Extract the (x, y) coordinate from the center of the cell holding the provided text.  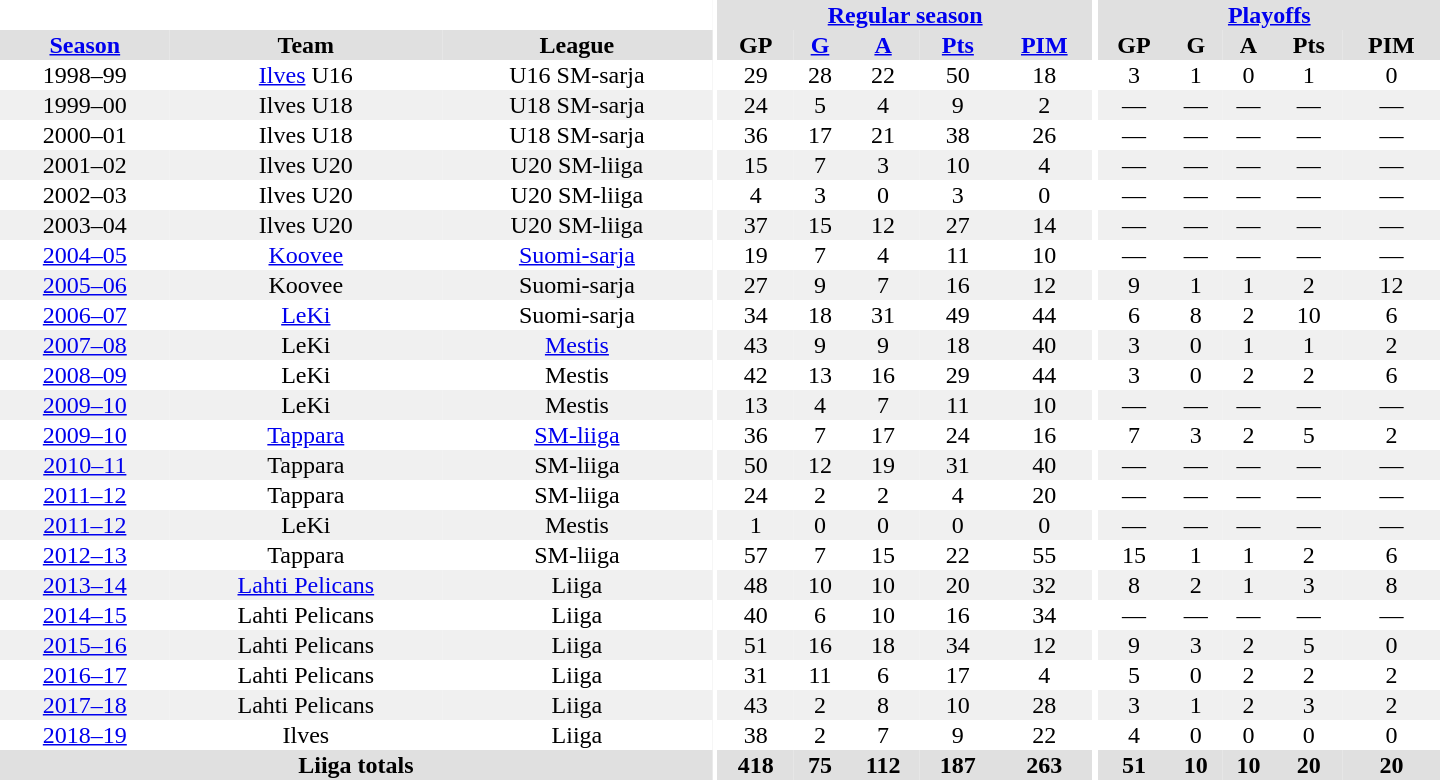
187 (958, 765)
Liiga totals (356, 765)
Season (85, 45)
2005–06 (85, 285)
Ilves U16 (306, 75)
2004–05 (85, 255)
2006–07 (85, 315)
75 (820, 765)
2000–01 (85, 135)
2003–04 (85, 225)
U16 SM-sarja (577, 75)
55 (1044, 555)
14 (1044, 225)
2010–11 (85, 465)
2016–17 (85, 675)
2014–15 (85, 615)
Team (306, 45)
2017–18 (85, 705)
1998–99 (85, 75)
2008–09 (85, 375)
Regular season (906, 15)
32 (1044, 585)
2007–08 (85, 345)
21 (883, 135)
42 (756, 375)
263 (1044, 765)
2018–19 (85, 735)
26 (1044, 135)
1999–00 (85, 105)
2002–03 (85, 195)
Playoffs (1270, 15)
2013–14 (85, 585)
2001–02 (85, 165)
37 (756, 225)
League (577, 45)
57 (756, 555)
112 (883, 765)
48 (756, 585)
418 (756, 765)
2015–16 (85, 645)
Ilves (306, 735)
49 (958, 315)
2012–13 (85, 555)
